Return the [X, Y] coordinate for the center point of the cell that contains the specified text.  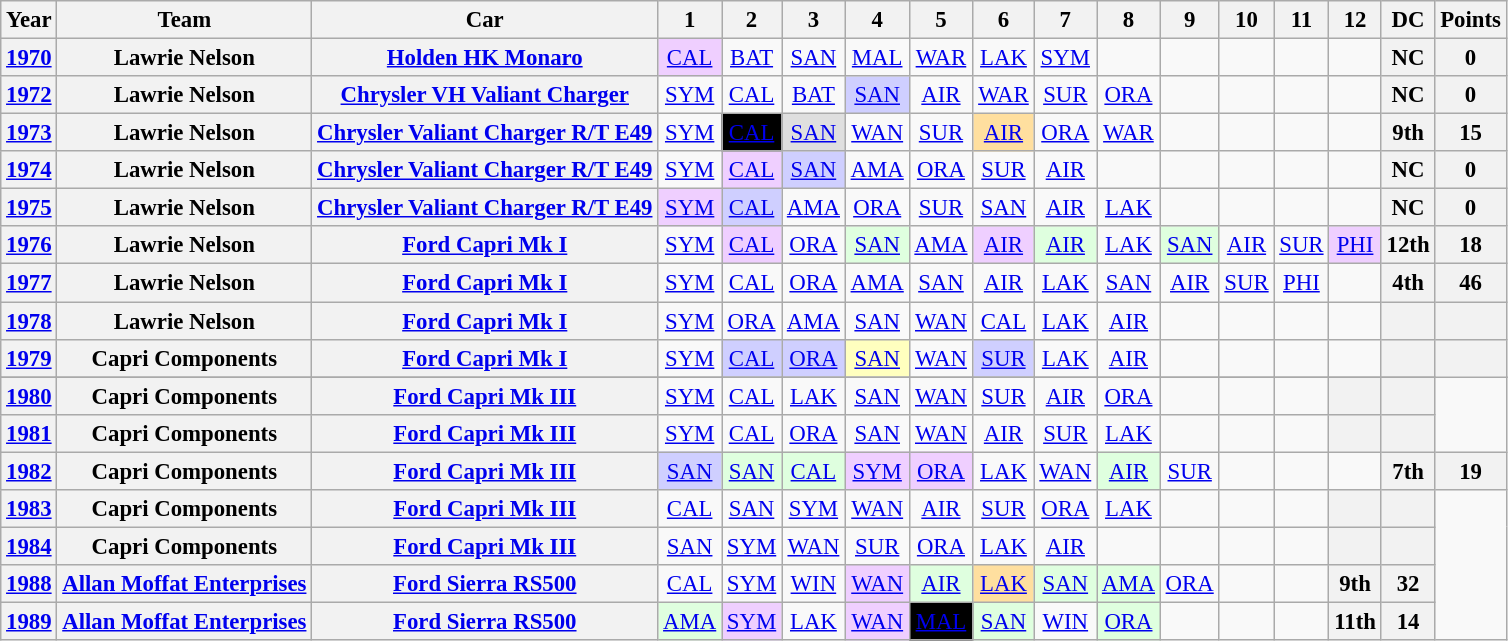
11th [1355, 621]
1979 [29, 358]
7 [1065, 20]
1 [690, 20]
1983 [29, 509]
32 [1408, 584]
1981 [29, 433]
Chrysler VH Valiant Charger [485, 95]
1989 [29, 621]
15 [1470, 133]
10 [1246, 20]
1978 [29, 321]
1975 [29, 208]
1974 [29, 170]
3 [814, 20]
12th [1408, 245]
Car [485, 20]
1972 [29, 95]
4 [877, 20]
Holden HK Monaro [485, 58]
11 [1302, 20]
5 [941, 20]
7th [1408, 471]
DC [1408, 20]
46 [1470, 283]
1988 [29, 584]
8 [1129, 20]
4th [1408, 283]
Points [1470, 20]
2 [752, 20]
9 [1190, 20]
1977 [29, 283]
18 [1470, 245]
Year [29, 20]
12 [1355, 20]
19 [1470, 471]
1973 [29, 133]
1984 [29, 546]
1982 [29, 471]
14 [1408, 621]
1980 [29, 396]
6 [1004, 20]
1976 [29, 245]
Team [184, 20]
1970 [29, 58]
